Capture the cell that displays the provided text and extract its [x, y] central coordinate. 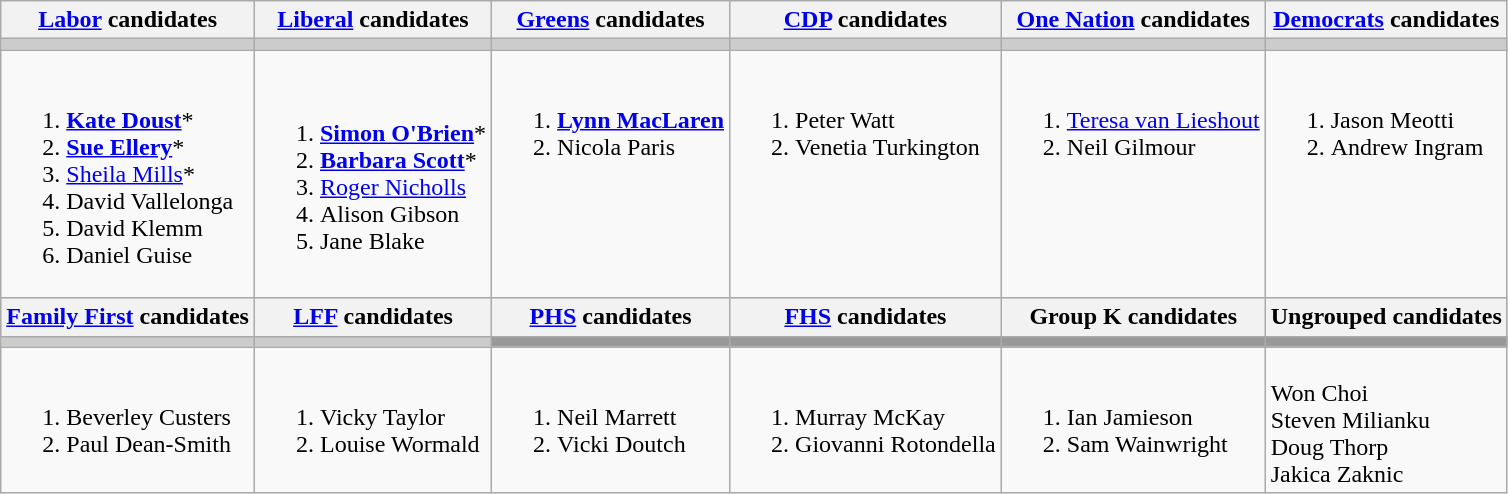
Neil MarrettVicki Doutch [611, 420]
One Nation candidates [1133, 20]
FHS candidates [866, 317]
Ian JamiesonSam Wainwright [1133, 420]
Greens candidates [611, 20]
Lynn MacLarenNicola Paris [611, 174]
Peter WattVenetia Turkington [866, 174]
Teresa van LieshoutNeil Gilmour [1133, 174]
Jason MeottiAndrew Ingram [1386, 174]
Kate Doust*Sue Ellery*Sheila Mills*David VallelongaDavid KlemmDaniel Guise [128, 174]
Democrats candidates [1386, 20]
Murray McKayGiovanni Rotondella [866, 420]
Group K candidates [1133, 317]
Won Choi Steven Milianku Doug Thorp Jakica Zaknic [1386, 420]
Vicky TaylorLouise Wormald [372, 420]
LFF candidates [372, 317]
CDP candidates [866, 20]
Ungrouped candidates [1386, 317]
Labor candidates [128, 20]
PHS candidates [611, 317]
Family First candidates [128, 317]
Beverley CustersPaul Dean-Smith [128, 420]
Liberal candidates [372, 20]
Simon O'Brien*Barbara Scott*Roger NichollsAlison GibsonJane Blake [372, 174]
